Scan for the cell matching the given text and deliver its (x, y) coordinate at center. 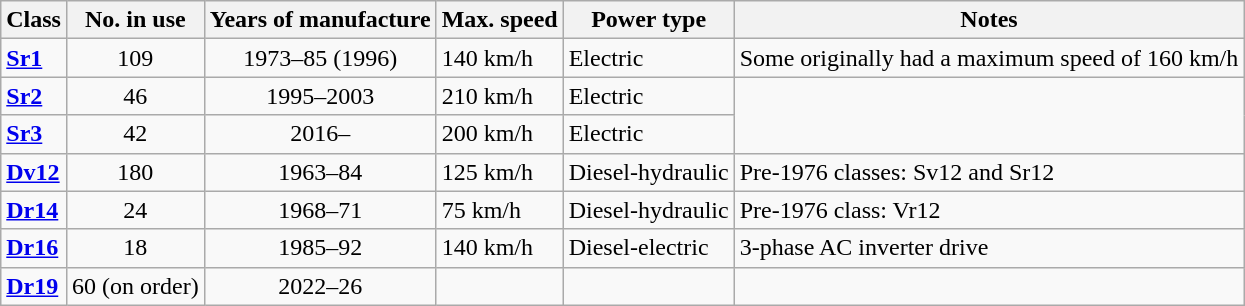
Sr2 (34, 96)
46 (135, 96)
24 (135, 210)
18 (135, 248)
Dr19 (34, 286)
Sr1 (34, 58)
2016– (320, 134)
1968–71 (320, 210)
Power type (648, 20)
Diesel-electric (648, 248)
3-phase AC inverter drive (989, 248)
180 (135, 172)
Some originally had a maximum speed of 160 km/h (989, 58)
1963–84 (320, 172)
1973–85 (1996) (320, 58)
1995–2003 (320, 96)
1985–92 (320, 248)
Pre-1976 class: Vr12 (989, 210)
125 km/h (500, 172)
Dr16 (34, 248)
Dr14 (34, 210)
Dv12 (34, 172)
Notes (989, 20)
2022–26 (320, 286)
Max. speed (500, 20)
75 km/h (500, 210)
No. in use (135, 20)
210 km/h (500, 96)
Sr3 (34, 134)
42 (135, 134)
Years of manufacture (320, 20)
109 (135, 58)
Class (34, 20)
Pre-1976 classes: Sv12 and Sr12 (989, 172)
200 km/h (500, 134)
60 (on order) (135, 286)
